Return the (x, y) coordinate for the center point of the cell that contains the specified text.  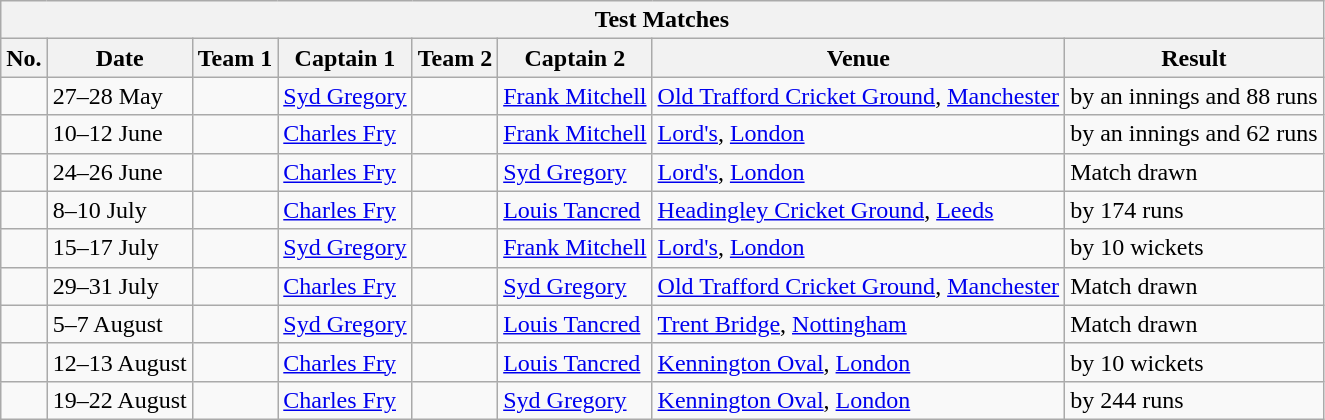
by 174 runs (1194, 210)
19–22 August (120, 400)
Captain 2 (575, 58)
by an innings and 62 runs (1194, 134)
12–13 August (120, 362)
Trent Bridge, Nottingham (858, 324)
27–28 May (120, 96)
Team 1 (235, 58)
Captain 1 (345, 58)
29–31 July (120, 286)
No. (24, 58)
Result (1194, 58)
15–17 July (120, 248)
Date (120, 58)
Team 2 (455, 58)
24–26 June (120, 172)
5–7 August (120, 324)
8–10 July (120, 210)
by 244 runs (1194, 400)
10–12 June (120, 134)
Venue (858, 58)
by an innings and 88 runs (1194, 96)
Test Matches (662, 20)
Headingley Cricket Ground, Leeds (858, 210)
